Identify which cell holds the provided text, then report its (X, Y) central coordinate. 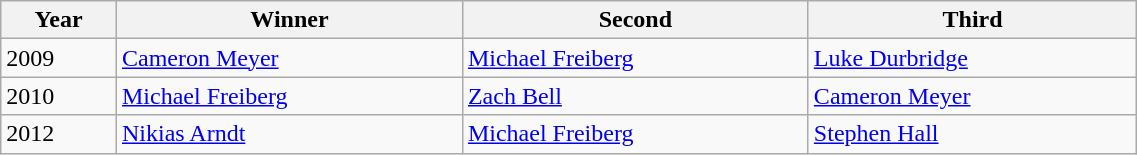
Winner (289, 20)
Second (635, 20)
2009 (59, 58)
Luke Durbridge (972, 58)
2010 (59, 96)
2012 (59, 134)
Third (972, 20)
Year (59, 20)
Nikias Arndt (289, 134)
Stephen Hall (972, 134)
Zach Bell (635, 96)
